Provide the [x, y] coordinate of the cell's center where the given text is located.  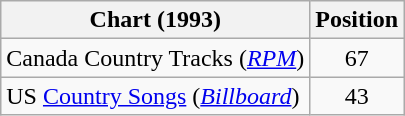
Canada Country Tracks (RPM) [156, 58]
67 [357, 58]
43 [357, 96]
US Country Songs (Billboard) [156, 96]
Position [357, 20]
Chart (1993) [156, 20]
